Determine the [x, y] coordinate at the center of the cell enclosing the given text.  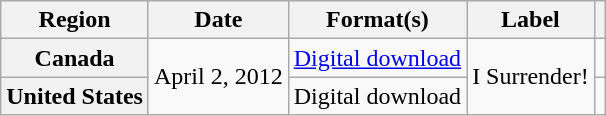
April 2, 2012 [218, 77]
I Surrender! [531, 77]
Date [218, 20]
Canada [75, 58]
Region [75, 20]
United States [75, 96]
Format(s) [377, 20]
Label [531, 20]
